Scan for the cell matching the given text and deliver its [x, y] coordinate at center. 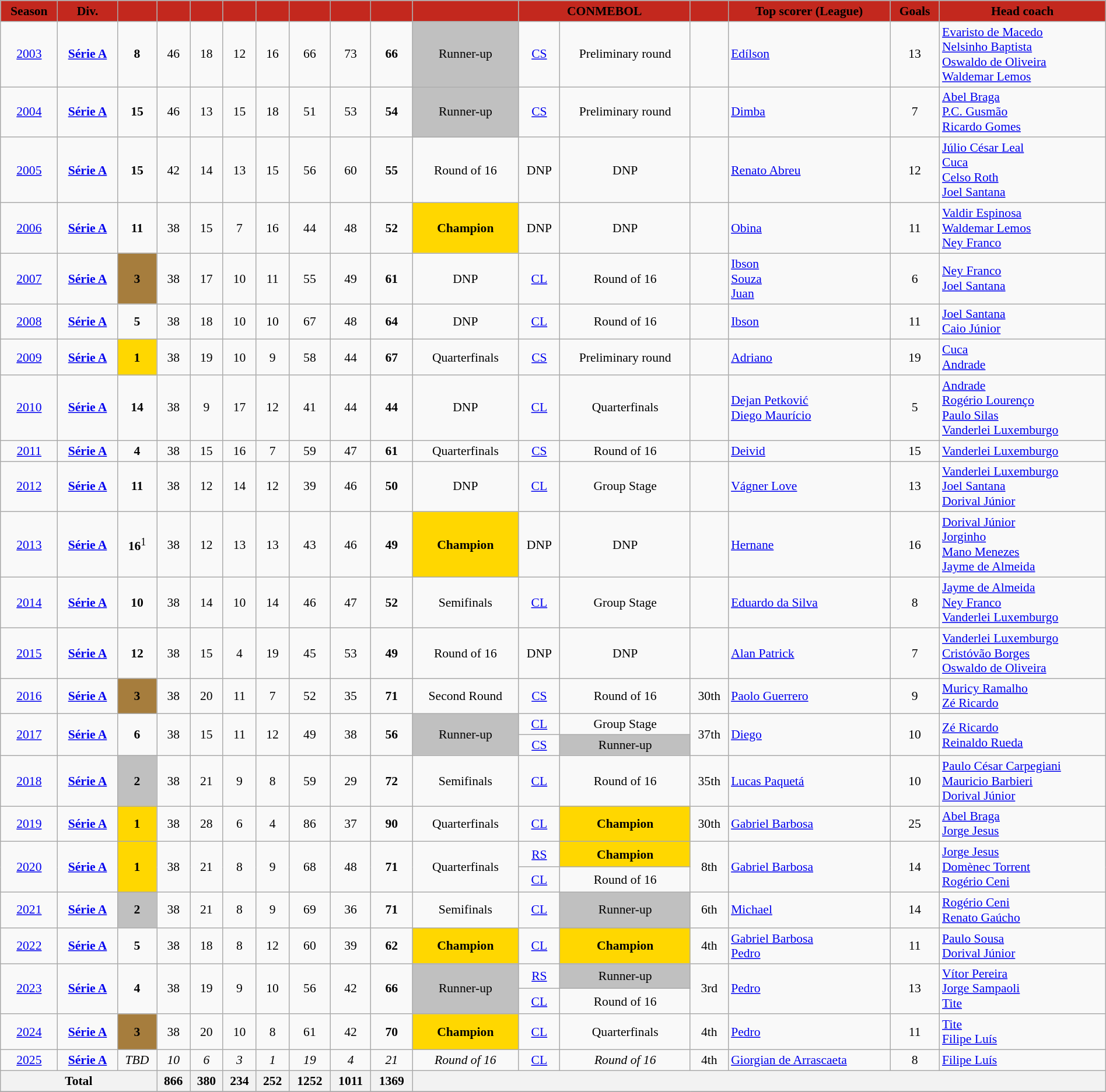
35 [350, 696]
Paulo César Carpegiani Mauricio Barbieri Dorival Júnior [1022, 780]
2020 [29, 867]
Alan Patrick [809, 653]
Vágner Love [809, 487]
Eduardo da Silva [809, 603]
234 [239, 1081]
2011 [29, 451]
Andrade Rogério Lourenço Paulo Silas Vanderlei Luxemburgo [1022, 408]
2019 [29, 824]
Top scorer (League) [809, 11]
Michael [809, 910]
Renato Abreu [809, 170]
380 [206, 1081]
54 [392, 112]
Cuca Andrade [1022, 357]
Goals [915, 11]
2003 [29, 54]
Dimba [809, 112]
CONMEBOL [604, 11]
Jayme de Almeida Ney Franco Vanderlei Luxemburgo [1022, 603]
70 [392, 1032]
Ney Franco Joel Santana [1022, 279]
58 [309, 357]
2025 [29, 1060]
2016 [29, 696]
62 [392, 946]
Hernane [809, 545]
2010 [29, 408]
Second Round [466, 696]
Dejan Petković Diego Maurício [809, 408]
Vanderlei Luxemburgo [1022, 451]
3rd [709, 989]
35th [709, 780]
Filipe Luís [1022, 1060]
2008 [29, 322]
2007 [29, 279]
25 [915, 824]
2013 [29, 545]
Vanderlei Luxemburgo Cristóvão Borges Oswaldo de Oliveira [1022, 653]
Adriano [809, 357]
Deivid [809, 451]
50 [392, 487]
Abel Braga Jorge Jesus [1022, 824]
64 [392, 322]
Zé Ricardo Reinaldo Rueda [1022, 735]
Dorival Júnior Jorginho Mano Menezes Jayme de Almeida [1022, 545]
Div. [87, 11]
Abel Braga P.C. Gusmão Ricardo Gomes [1022, 112]
2018 [29, 780]
Júlio César Leal Cuca Celso Roth Joel Santana [1022, 170]
2021 [29, 910]
Rogério Ceni Renato Gaúcho [1022, 910]
1011 [350, 1081]
Ibson [809, 322]
2006 [29, 229]
28 [206, 824]
Head coach [1022, 11]
161 [137, 545]
29 [350, 780]
Vítor Pereira Jorge Sampaoli Tite [1022, 989]
51 [309, 112]
36 [350, 910]
Season [29, 11]
Ibson Souza Juan [809, 279]
73 [350, 54]
45 [309, 653]
866 [174, 1081]
Tite Filipe Luís [1022, 1032]
252 [273, 1081]
2024 [29, 1032]
Diego [809, 735]
43 [309, 545]
2005 [29, 170]
1252 [309, 1081]
TBD [137, 1060]
Edílson [809, 54]
Lucas Paquetá [809, 780]
41 [309, 408]
Paulo Sousa Dorival Júnior [1022, 946]
2009 [29, 357]
2022 [29, 946]
2004 [29, 112]
2023 [29, 989]
Vanderlei Luxemburgo Joel Santana Dorival Júnior [1022, 487]
Valdir Espinosa Waldemar Lemos Ney Franco [1022, 229]
72 [392, 780]
86 [309, 824]
90 [392, 824]
Jorge Jesus Domènec Torrent Rogério Ceni [1022, 867]
Muricy Ramalho Zé Ricardo [1022, 696]
Giorgian de Arrascaeta [809, 1060]
Obina [809, 229]
Joel Santana Caio Júnior [1022, 322]
68 [309, 867]
37 [350, 824]
2017 [29, 735]
69 [309, 910]
2014 [29, 603]
Evaristo de Macedo Nelsinho Baptista Oswaldo de Oliveira Waldemar Lemos [1022, 54]
2012 [29, 487]
Total [79, 1081]
Paolo Guerrero [809, 696]
Gabriel Barbosa Pedro [809, 946]
1369 [392, 1081]
8th [709, 867]
2015 [29, 653]
6th [709, 910]
37th [709, 735]
